Scan for the cell matching the given text and deliver its (X, Y) coordinate at center. 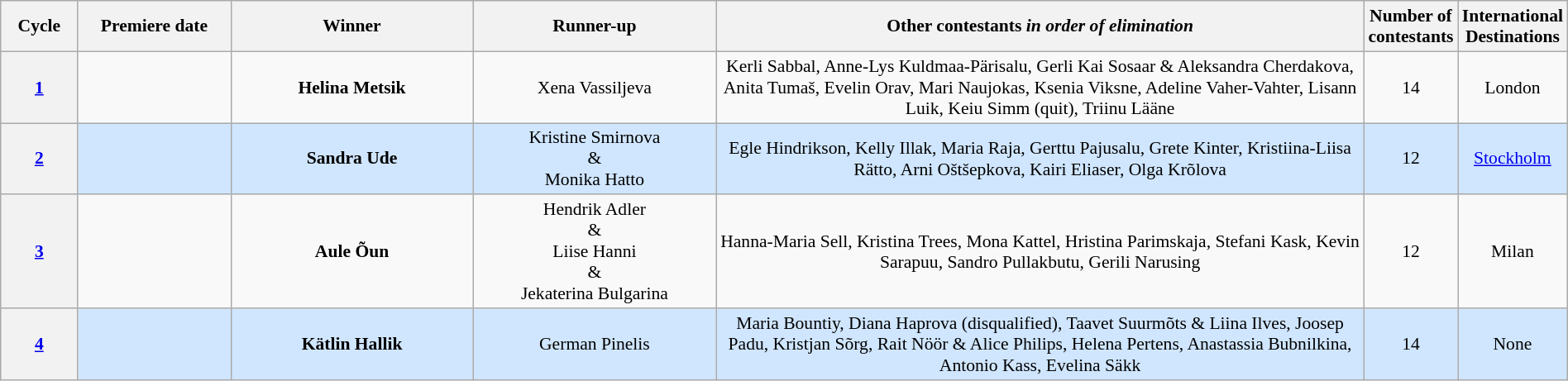
1 (40, 88)
Premiere date (154, 26)
4 (40, 344)
Milan (1513, 252)
International Destinations (1513, 26)
Aule Õun (352, 252)
Winner (352, 26)
Number of contestants (1411, 26)
3 (40, 252)
Xena Vassiljeva (595, 88)
Kristine Smirnova&Monika Hatto (595, 159)
Sandra Ude (352, 159)
Kätlin Hallik (352, 344)
Hanna-Maria Sell, Kristina Trees, Mona Kattel, Hristina Parimskaja, Stefani Kask, Kevin Sarapuu, Sandro Pullakbutu, Gerili Narusing (1040, 252)
Runner-up (595, 26)
German Pinelis (595, 344)
Other contestants in order of elimination (1040, 26)
London (1513, 88)
Egle Hindrikson, Kelly Illak, Maria Raja, Gerttu Pajusalu, Grete Kinter, Kristiina-Liisa Rätto, Arni Oštšepkova, Kairi Eliaser, Olga Krõlova (1040, 159)
Helina Metsik (352, 88)
2 (40, 159)
Stockholm (1513, 159)
Cycle (40, 26)
Hendrik Adler&Liise Hanni&Jekaterina Bulgarina (595, 252)
None (1513, 344)
